Identify which cell holds the provided text, then report its [x, y] central coordinate. 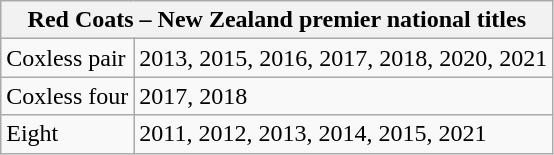
Eight [68, 134]
Coxless four [68, 96]
2017, 2018 [344, 96]
Red Coats – New Zealand premier national titles [277, 20]
2011, 2012, 2013, 2014, 2015, 2021 [344, 134]
2013, 2015, 2016, 2017, 2018, 2020, 2021 [344, 58]
Coxless pair [68, 58]
